Search for the cell housing the specified text and yield its [x, y] center coordinate. 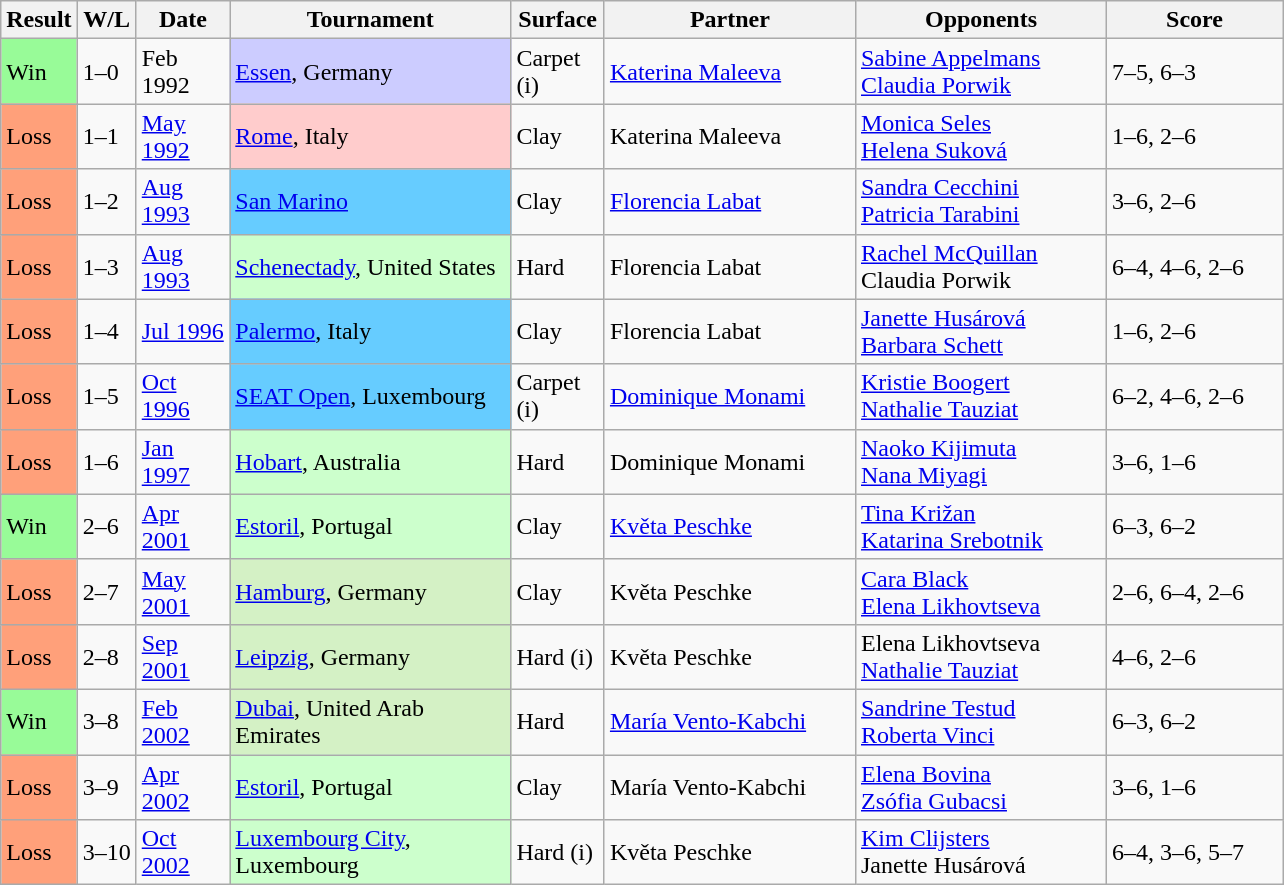
1–3 [106, 266]
Sabine Appelmans Claudia Porwik [980, 72]
3–9 [106, 786]
3–10 [106, 852]
SEAT Open, Luxembourg [370, 396]
Opponents [980, 20]
Dubai, United Arab Emirates [370, 722]
Hamburg, Germany [370, 592]
Tournament [370, 20]
2–8 [106, 656]
Monica Seles Helena Suková [980, 136]
1–6 [106, 462]
Schenectady, United States [370, 266]
Kristie Boogert Nathalie Tauziat [980, 396]
1–5 [106, 396]
Score [1195, 20]
Palermo, Italy [370, 332]
2–7 [106, 592]
6–4, 4–6, 2–6 [1195, 266]
Sandrine Testud Roberta Vinci [980, 722]
San Marino [370, 202]
6–4, 3–6, 5–7 [1195, 852]
Kim Clijsters Janette Husárová [980, 852]
2–6, 6–4, 2–6 [1195, 592]
2–6 [106, 526]
Result [39, 20]
May 2001 [183, 592]
7–5, 6–3 [1195, 72]
Oct 2002 [183, 852]
Cara Black Elena Likhovtseva [980, 592]
Apr 2001 [183, 526]
Oct 1996 [183, 396]
Sandra Cecchini Patricia Tarabini [980, 202]
Feb 1992 [183, 72]
Jan 1997 [183, 462]
Elena Likhovtseva Nathalie Tauziat [980, 656]
Naoko Kijimuta Nana Miyagi [980, 462]
1–4 [106, 332]
Surface [558, 20]
1–0 [106, 72]
Rachel McQuillan Claudia Porwik [980, 266]
Feb 2002 [183, 722]
Partner [730, 20]
Sep 2001 [183, 656]
W/L [106, 20]
3–6, 2–6 [1195, 202]
3–8 [106, 722]
Leipzig, Germany [370, 656]
Luxembourg City, Luxembourg [370, 852]
Essen, Germany [370, 72]
1–1 [106, 136]
Janette Husárová Barbara Schett [980, 332]
Hobart, Australia [370, 462]
Apr 2002 [183, 786]
Tina Križan Katarina Srebotnik [980, 526]
Date [183, 20]
4–6, 2–6 [1195, 656]
Elena Bovina Zsófia Gubacsi [980, 786]
Jul 1996 [183, 332]
1–2 [106, 202]
Rome, Italy [370, 136]
May 1992 [183, 136]
6–2, 4–6, 2–6 [1195, 396]
